Scan for the cell matching the given text and deliver its (X, Y) coordinate at center. 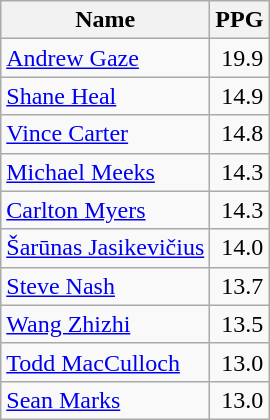
Wang Zhizhi (106, 324)
Sean Marks (106, 400)
Shane Heal (106, 96)
Steve Nash (106, 286)
Name (106, 20)
19.9 (240, 58)
14.9 (240, 96)
Todd MacCulloch (106, 362)
Andrew Gaze (106, 58)
Šarūnas Jasikevičius (106, 248)
14.8 (240, 134)
Michael Meeks (106, 172)
Vince Carter (106, 134)
14.0 (240, 248)
13.7 (240, 286)
13.5 (240, 324)
Carlton Myers (106, 210)
PPG (240, 20)
